For the text-containing cell, return its midpoint in [X, Y] coordinate format. 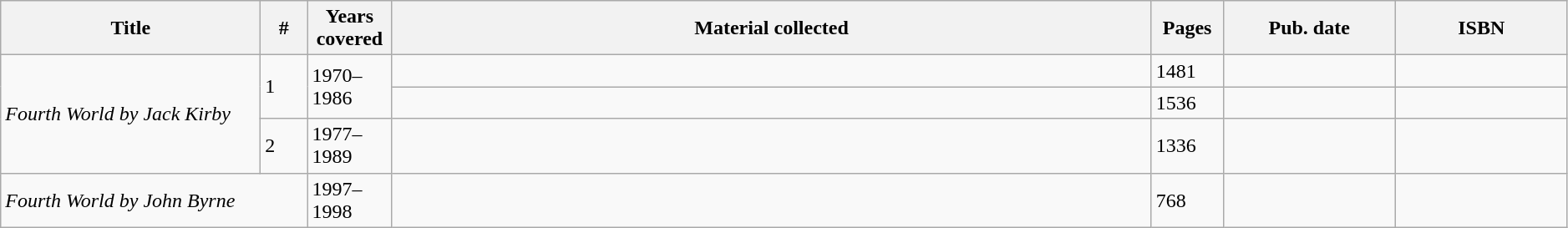
ISBN [1481, 28]
Fourth World by Jack Kirby [130, 114]
# [284, 28]
Title [130, 28]
1536 [1187, 103]
1977–1989 [349, 145]
Pub. date [1309, 28]
Years covered [349, 28]
1336 [1187, 145]
1970–1986 [349, 87]
1 [284, 87]
768 [1187, 200]
Pages [1187, 28]
Material collected [772, 28]
2 [284, 145]
Fourth World by John Byrne [154, 200]
1997–1998 [349, 200]
1481 [1187, 71]
